Extract the [x, y] coordinate from the center of the cell holding the provided text.  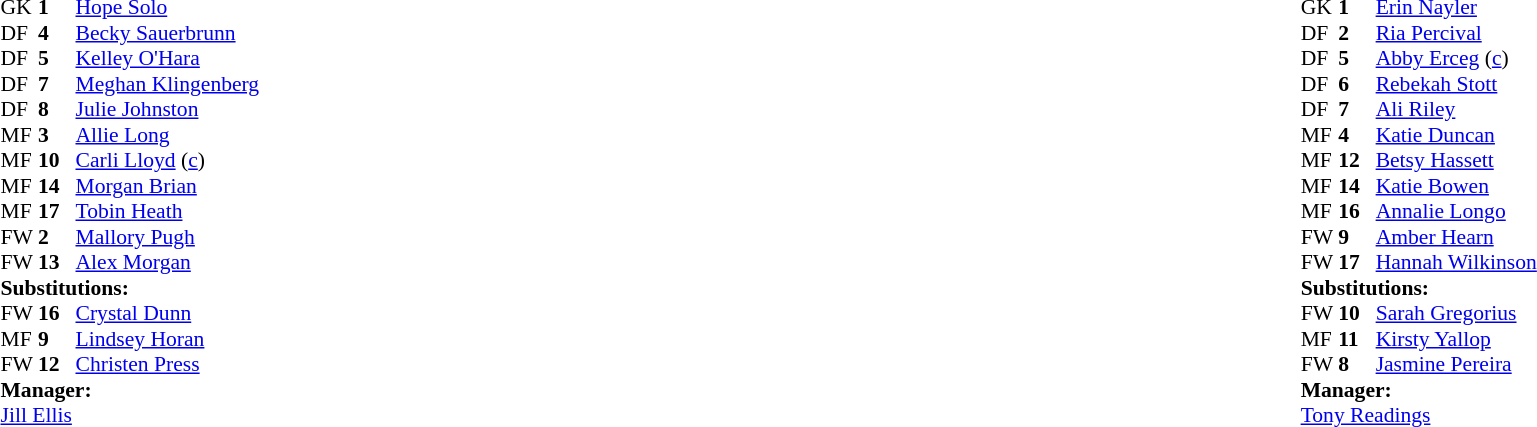
6 [1357, 84]
Betsy Hassett [1456, 161]
Lindsey Horan [168, 339]
Amber Hearn [1456, 237]
Sarah Gregorius [1456, 313]
Kirsty Yallop [1456, 339]
Ali Riley [1456, 109]
Carli Lloyd (c) [168, 161]
Alex Morgan [168, 263]
Jasmine Pereira [1456, 365]
3 [57, 135]
Hannah Wilkinson [1456, 263]
Katie Bowen [1456, 186]
11 [1357, 339]
Ria Percival [1456, 33]
Katie Duncan [1456, 135]
Tobin Heath [168, 211]
Christen Press [168, 365]
Meghan Klingenberg [168, 84]
Mallory Pugh [168, 237]
Crystal Dunn [168, 313]
Julie Johnston [168, 109]
Morgan Brian [168, 186]
Abby Erceg (c) [1456, 59]
Rebekah Stott [1456, 84]
13 [57, 263]
Annalie Longo [1456, 211]
Kelley O'Hara [168, 59]
Becky Sauerbrunn [168, 33]
Allie Long [168, 135]
